Scan for the cell matching the given text and deliver its [x, y] coordinate at center. 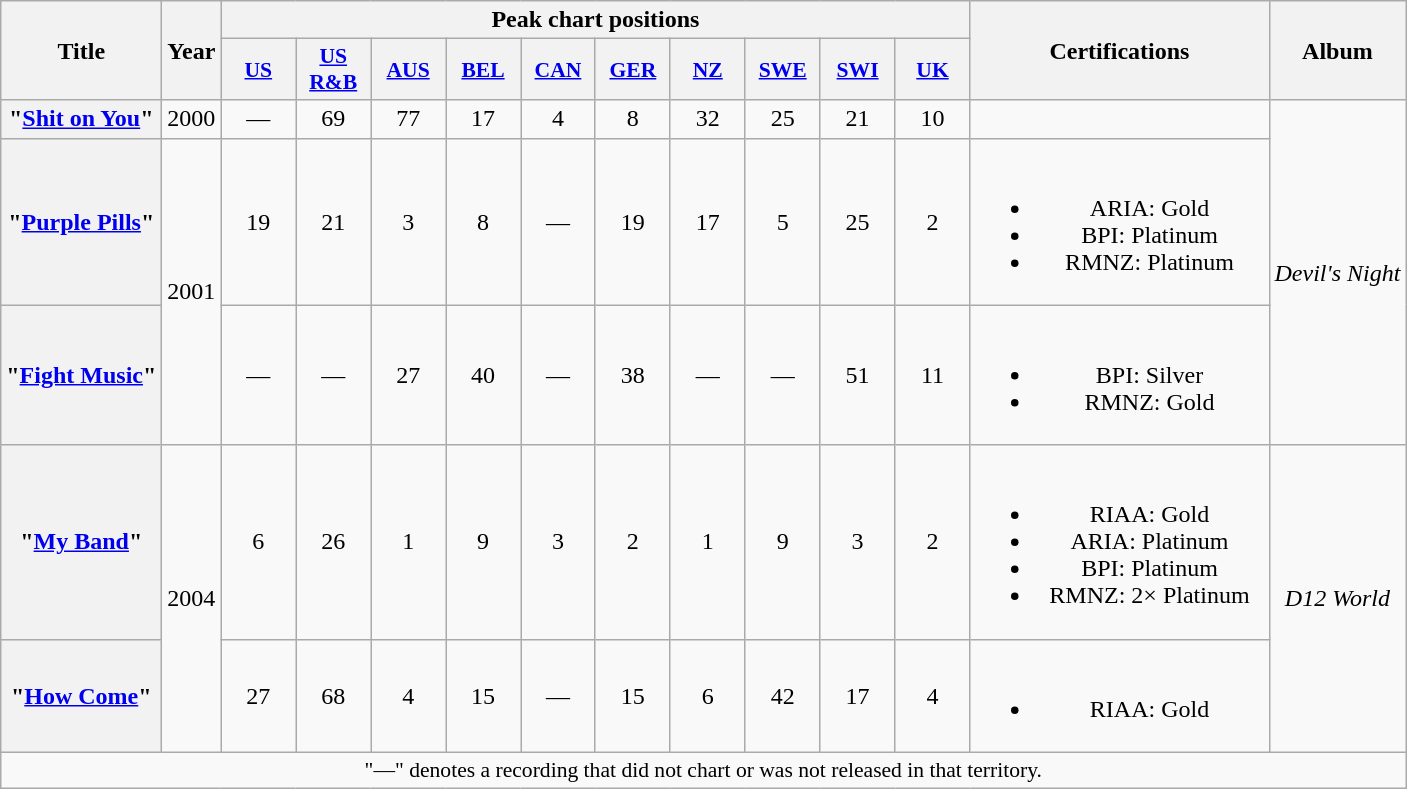
SWI [858, 70]
"Purple Pills" [82, 222]
Album [1338, 50]
38 [632, 375]
USR&B [334, 70]
ARIA: GoldBPI: PlatinumRMNZ: Platinum [1120, 222]
Devil's Night [1338, 272]
Title [82, 50]
RIAA: Gold [1120, 696]
68 [334, 696]
32 [708, 119]
2000 [192, 119]
26 [334, 542]
"Fight Music" [82, 375]
SWE [782, 70]
"—" denotes a recording that did not chart or was not released in that territory. [704, 770]
Peak chart positions [596, 20]
D12 World [1338, 598]
"My Band" [82, 542]
51 [858, 375]
2001 [192, 292]
42 [782, 696]
BEL [484, 70]
RIAA: GoldARIA: PlatinumBPI: PlatinumRMNZ: 2× Platinum [1120, 542]
NZ [708, 70]
10 [932, 119]
"How Come" [82, 696]
GER [632, 70]
BPI: SilverRMNZ: Gold [1120, 375]
"Shit on You" [82, 119]
2004 [192, 598]
40 [484, 375]
US [258, 70]
69 [334, 119]
11 [932, 375]
UK [932, 70]
AUS [408, 70]
Certifications [1120, 50]
5 [782, 222]
Year [192, 50]
77 [408, 119]
CAN [558, 70]
